Extract the [X, Y] coordinate from the center of the cell holding the provided text.  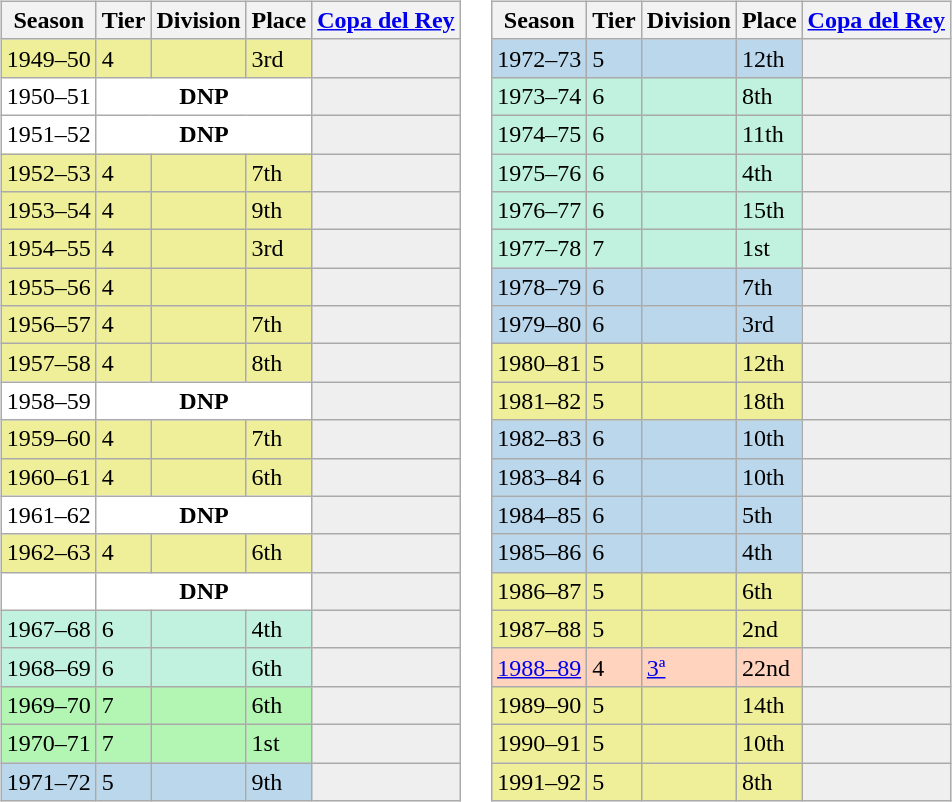
1971–72 [48, 781]
1959–60 [48, 439]
1951–52 [48, 134]
1968–69 [48, 667]
15th [769, 211]
1980–81 [540, 363]
1967–68 [48, 629]
1981–82 [540, 401]
1950–51 [48, 96]
18th [769, 401]
1987–88 [540, 629]
1984–85 [540, 515]
11th [769, 134]
1969–70 [48, 705]
5th [769, 515]
1973–74 [540, 96]
3ª [688, 667]
1970–71 [48, 743]
1977–78 [540, 249]
1989–90 [540, 705]
1979–80 [540, 325]
14th [769, 705]
1949–50 [48, 58]
1958–59 [48, 401]
1985–86 [540, 553]
1975–76 [540, 173]
1983–84 [540, 477]
1955–56 [48, 287]
1991–92 [540, 781]
1972–73 [540, 58]
1952–53 [48, 173]
1978–79 [540, 287]
1961–62 [48, 515]
1990–91 [540, 743]
1960–61 [48, 477]
1953–54 [48, 211]
1986–87 [540, 591]
1956–57 [48, 325]
1974–75 [540, 134]
1982–83 [540, 439]
1954–55 [48, 249]
1957–58 [48, 363]
1962–63 [48, 553]
1988–89 [540, 667]
1976–77 [540, 211]
2nd [769, 629]
22nd [769, 667]
